Extract the [X, Y] coordinate from the center of the cell holding the provided text.  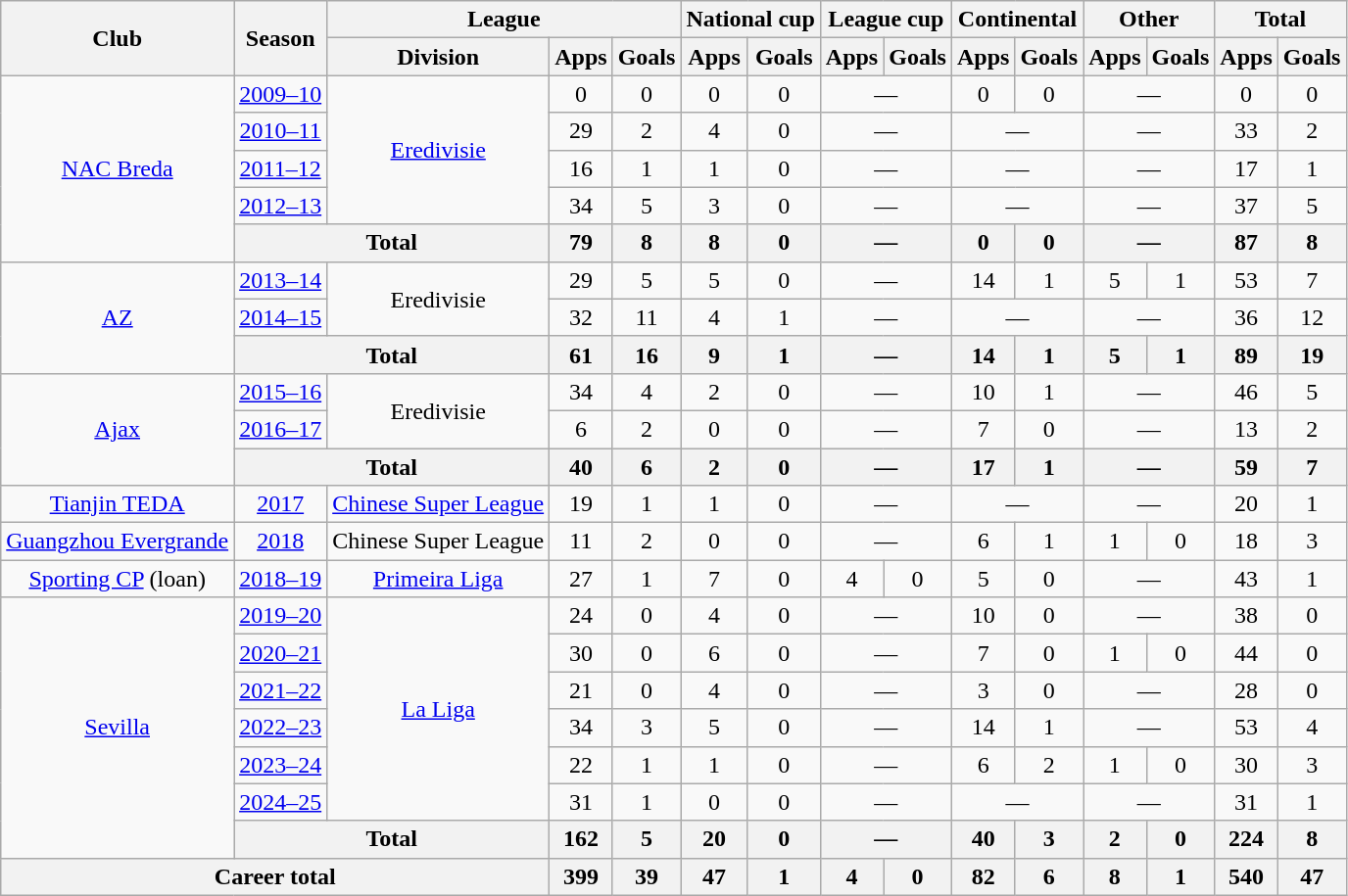
2017 [280, 504]
224 [1246, 839]
28 [1246, 690]
12 [1312, 317]
22 [581, 765]
540 [1246, 876]
33 [1246, 131]
13 [1246, 429]
Tianjin TEDA [118, 504]
League cup [886, 20]
Season [280, 38]
Other [1149, 20]
24 [581, 616]
43 [1246, 579]
44 [1246, 653]
82 [983, 876]
32 [581, 317]
2020–21 [280, 653]
2015–16 [280, 392]
National cup [750, 20]
36 [1246, 317]
Club [118, 38]
2012–13 [280, 206]
Sporting CP (loan) [118, 579]
Continental [1017, 20]
37 [1246, 206]
2011–12 [280, 168]
9 [714, 354]
2013–14 [280, 280]
2022–23 [280, 728]
NAC Breda [118, 168]
89 [1246, 354]
2018 [280, 542]
Sevilla [118, 728]
21 [581, 690]
46 [1246, 392]
2009–10 [280, 94]
2010–11 [280, 131]
2024–25 [280, 802]
87 [1246, 243]
2016–17 [280, 429]
League [504, 20]
79 [581, 243]
2019–20 [280, 616]
39 [647, 876]
27 [581, 579]
Primeira Liga [439, 579]
61 [581, 354]
18 [1246, 542]
399 [581, 876]
Division [439, 57]
AZ [118, 317]
2014–15 [280, 317]
162 [581, 839]
2018–19 [280, 579]
La Liga [439, 709]
38 [1246, 616]
2023–24 [280, 765]
Career total [275, 876]
Guangzhou Evergrande [118, 542]
Ajax [118, 429]
59 [1246, 467]
2021–22 [280, 690]
